Locate the cell with the specified text and output its [x, y] center coordinate. 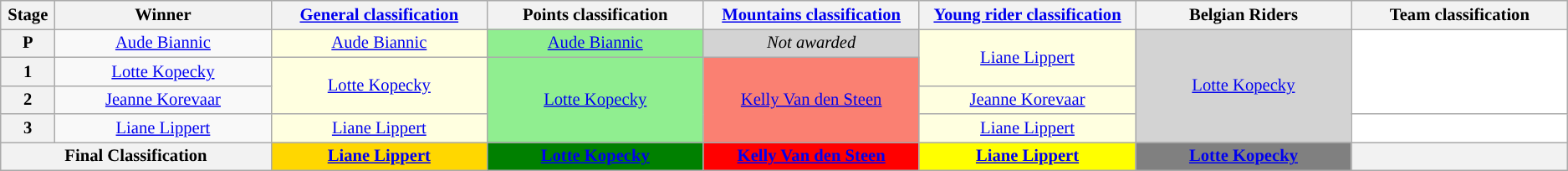
Stage [28, 14]
1 [28, 71]
Mountains classification [811, 14]
3 [28, 128]
Points classification [595, 14]
P [28, 43]
Not awarded [811, 43]
Team classification [1459, 14]
Winner [163, 14]
Final Classification [135, 156]
2 [28, 100]
General classification [379, 14]
Belgian Riders [1244, 14]
Young rider classification [1027, 14]
